Scan for the cell matching the given text and deliver its [x, y] coordinate at center. 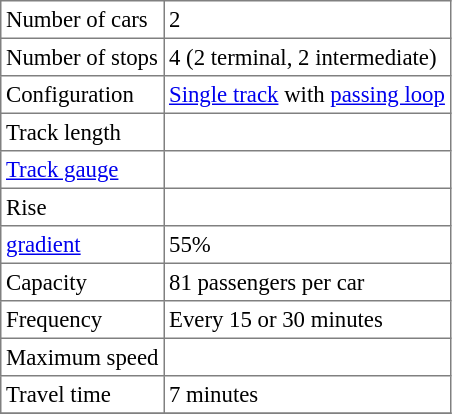
Maximum speed [82, 357]
Track gauge [82, 170]
Rise [82, 207]
gradient [82, 245]
81 passengers per car [307, 282]
Track length [82, 132]
7 minutes [307, 395]
Every 15 or 30 minutes [307, 320]
Capacity [82, 282]
Number of cars [82, 20]
Number of stops [82, 57]
Frequency [82, 320]
Travel time [82, 395]
2 [307, 20]
4 (2 terminal, 2 intermediate) [307, 57]
55% [307, 245]
Configuration [82, 95]
Single track with passing loop [307, 95]
